Return [X, Y] of the center of cell containing provided text 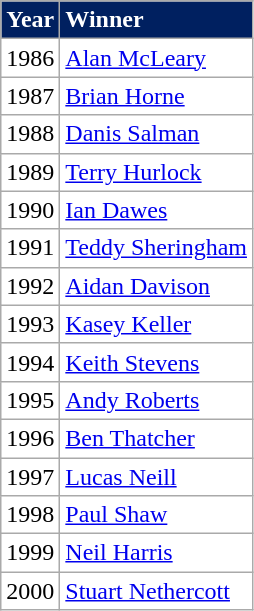
1986 [30, 58]
1994 [30, 362]
Kasey Keller [156, 324]
1992 [30, 286]
1996 [30, 438]
Teddy Sheringham [156, 248]
1988 [30, 134]
Aidan Davison [156, 286]
Alan McLeary [156, 58]
1987 [30, 96]
1998 [30, 515]
Andy Roberts [156, 400]
1993 [30, 324]
Lucas Neill [156, 477]
Paul Shaw [156, 515]
Neil Harris [156, 553]
1997 [30, 477]
1989 [30, 172]
Terry Hurlock [156, 172]
Danis Salman [156, 134]
1990 [30, 210]
1991 [30, 248]
1995 [30, 400]
Ian Dawes [156, 210]
2000 [30, 591]
Brian Horne [156, 96]
1999 [30, 553]
Ben Thatcher [156, 438]
Keith Stevens [156, 362]
Year [30, 20]
Stuart Nethercott [156, 591]
Winner [156, 20]
